Provide the (X, Y) coordinate of the cell's center where the given text is located.  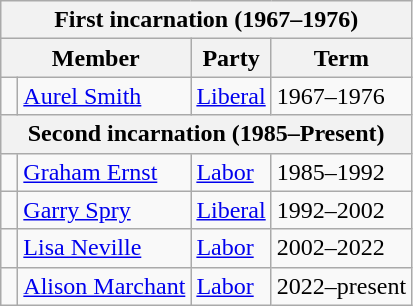
Second incarnation (1985–Present) (206, 134)
Alison Marchant (104, 286)
First incarnation (1967–1976) (206, 20)
Garry Spry (104, 210)
2022–present (341, 286)
Graham Ernst (104, 172)
1985–1992 (341, 172)
2002–2022 (341, 248)
1967–1976 (341, 96)
Member (96, 58)
Lisa Neville (104, 248)
Term (341, 58)
Party (231, 58)
1992–2002 (341, 210)
Aurel Smith (104, 96)
